Provide the (x, y) coordinate of the cell's center where the given text is located.  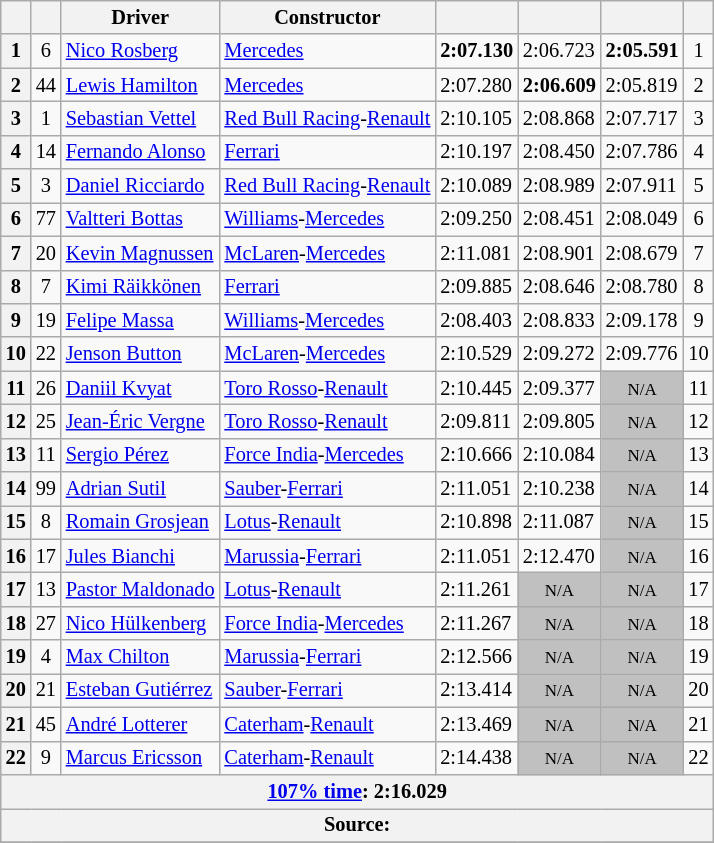
Marcus Ericsson (140, 758)
2:09.805 (560, 421)
2:10.666 (476, 455)
2:09.178 (642, 320)
2:11.261 (476, 589)
2:11.087 (560, 522)
2:11.081 (476, 253)
Kimi Räikkönen (140, 287)
77 (46, 219)
2:10.105 (476, 118)
2:09.776 (642, 354)
45 (46, 724)
2:08.679 (642, 253)
2:05.591 (642, 51)
2:09.377 (560, 388)
2:08.451 (560, 219)
2:05.819 (642, 85)
2:09.811 (476, 421)
2:07.786 (642, 152)
Sergio Pérez (140, 455)
2:10.089 (476, 186)
Nico Rosberg (140, 51)
2:12.470 (560, 556)
2:10.898 (476, 522)
2:10.445 (476, 388)
Driver (140, 17)
99 (46, 489)
44 (46, 85)
Valtteri Bottas (140, 219)
2:07.717 (642, 118)
2:09.885 (476, 287)
Jenson Button (140, 354)
2:08.450 (560, 152)
Lewis Hamilton (140, 85)
2:14.438 (476, 758)
Romain Grosjean (140, 522)
Fernando Alonso (140, 152)
2:13.469 (476, 724)
2:09.250 (476, 219)
27 (46, 623)
Nico Hülkenberg (140, 623)
107% time: 2:16.029 (358, 791)
2:12.566 (476, 657)
Daniil Kvyat (140, 388)
Esteban Gutiérrez (140, 690)
Max Chilton (140, 657)
2:08.989 (560, 186)
2:13.414 (476, 690)
2:08.901 (560, 253)
2:09.272 (560, 354)
26 (46, 388)
2:08.868 (560, 118)
2:11.267 (476, 623)
2:06.723 (560, 51)
Pastor Maldonado (140, 589)
25 (46, 421)
2:08.780 (642, 287)
2:07.130 (476, 51)
Adrian Sutil (140, 489)
Jean-Éric Vergne (140, 421)
2:10.084 (560, 455)
2:06.609 (560, 85)
2:10.197 (476, 152)
2:07.911 (642, 186)
2:08.049 (642, 219)
Kevin Magnussen (140, 253)
2:08.403 (476, 320)
2:10.238 (560, 489)
Felipe Massa (140, 320)
2:08.833 (560, 320)
2:10.529 (476, 354)
André Lotterer (140, 724)
Jules Bianchi (140, 556)
Source: (358, 825)
2:07.280 (476, 85)
2:08.646 (560, 287)
Sebastian Vettel (140, 118)
Constructor (327, 17)
Daniel Ricciardo (140, 186)
